Identify which cell holds the provided text, then report its (x, y) central coordinate. 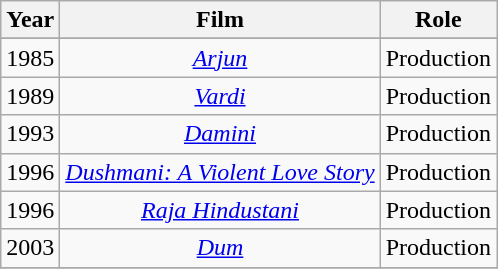
Role (438, 20)
Vardi (220, 96)
Dushmani: A Violent Love Story (220, 172)
Damini (220, 134)
1985 (30, 58)
Year (30, 20)
Film (220, 20)
1989 (30, 96)
Raja Hindustani (220, 210)
1993 (30, 134)
Arjun (220, 58)
2003 (30, 248)
Dum (220, 248)
